Determine the [X, Y] coordinate at the center of the cell enclosing the given text.  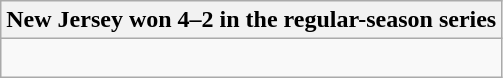
New Jersey won 4–2 in the regular-season series [252, 20]
